Search for the cell housing the specified text and yield its [x, y] center coordinate. 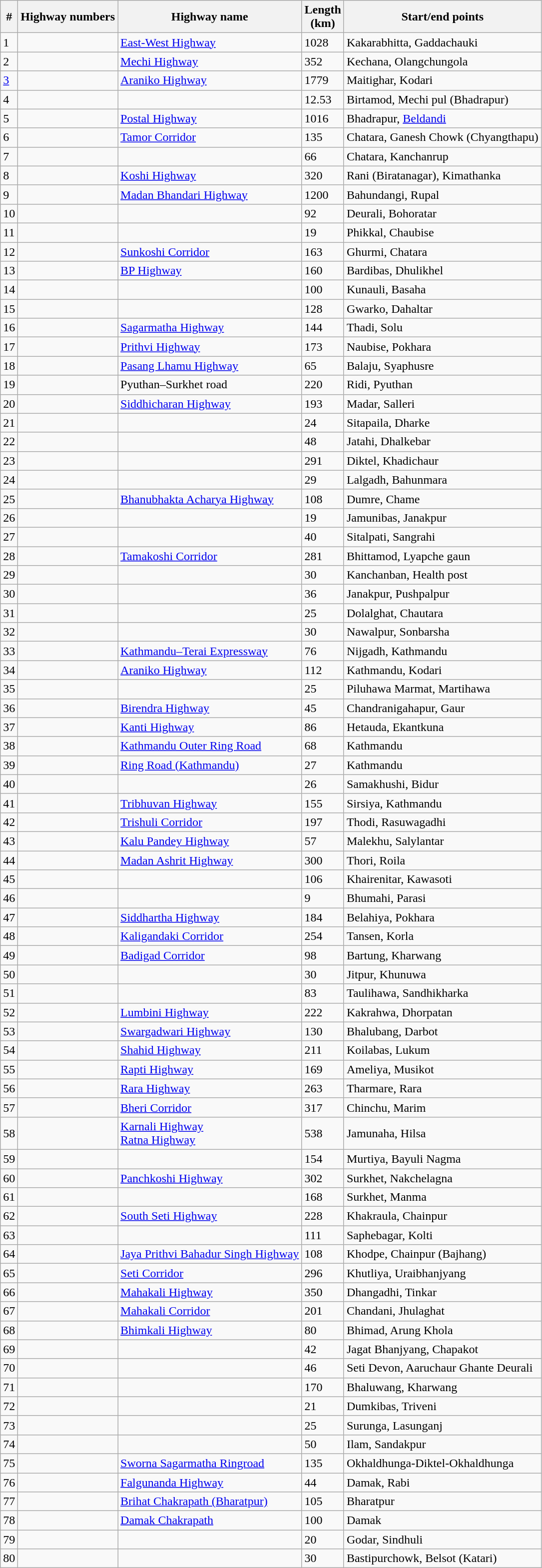
160 [323, 271]
Madan Bhandari Highway [210, 194]
67 [9, 1311]
Pasang Lhamu Highway [210, 366]
Sworna Sagarmatha Ringroad [210, 1463]
Okhaldhunga-Diktel-Okhaldhunga [443, 1463]
98 [323, 955]
Chatara, Kanchanrup [443, 156]
Koilabas, Lukum [443, 1050]
Bhimad, Arung Khola [443, 1330]
35 [9, 689]
Bhimkali Highway [210, 1330]
Ridi, Pyuthan [443, 385]
Hetauda, Ekantkuna [443, 727]
18 [9, 366]
Thori, Roila [443, 860]
# [9, 17]
Sirsiya, Kathmandu [443, 803]
317 [323, 1107]
Tamakoshi Corridor [210, 556]
111 [323, 1235]
Taulihawa, Sandhikharka [443, 993]
Ameliya, Musikot [443, 1069]
Badigad Corridor [210, 955]
193 [323, 404]
Falgunanda Highway [210, 1483]
73 [9, 1425]
53 [9, 1031]
Bastipurchowk, Belsot (Katari) [443, 1559]
Seti Corridor [210, 1273]
37 [9, 727]
BP Highway [210, 271]
Tamor Corridor [210, 137]
70 [9, 1368]
Dumre, Chame [443, 499]
Kanchanban, Health post [443, 575]
23 [9, 461]
Samakhushi, Bidur [443, 784]
Gwarko, Dahaltar [443, 309]
163 [323, 251]
Bhadrapur, Beldandi [443, 118]
83 [323, 993]
31 [9, 613]
Birtamod, Mechi pul (Bhadrapur) [443, 99]
Brihat Chakrapath (Bharatpur) [210, 1502]
47 [9, 917]
Jitpur, Khunuwa [443, 974]
Bahundangi, Rupal [443, 194]
Postal Highway [210, 118]
Lumbini Highway [210, 1012]
Sitapaila, Dharke [443, 423]
12 [9, 251]
Prithvi Highway [210, 347]
Jatahi, Dhalkebar [443, 442]
222 [323, 1012]
49 [9, 955]
41 [9, 803]
Jaya Prithvi Bahadur Singh Highway [210, 1254]
Diktel, Khadichaur [443, 461]
79 [9, 1540]
Belahiya, Pokhara [443, 917]
Koshi Highway [210, 175]
10 [9, 213]
Surunga, Lasunganj [443, 1425]
Khodpe, Chainpur (Bajhang) [443, 1254]
Swargadwari Highway [210, 1031]
Chandani, Jhulaghat [443, 1311]
106 [323, 879]
52 [9, 1012]
22 [9, 442]
58 [9, 1133]
Khairenitar, Kawasoti [443, 879]
Jamunibas, Janakpur [443, 518]
Kathmandu Outer Ring Road [210, 746]
350 [323, 1292]
75 [9, 1463]
291 [323, 461]
1016 [323, 118]
Khakraula, Chainpur [443, 1216]
Chinchu, Marim [443, 1107]
86 [323, 727]
300 [323, 860]
228 [323, 1216]
197 [323, 822]
2 [9, 61]
Seti Devon, Aaruchaur Ghante Deurali [443, 1368]
Sagarmatha Highway [210, 328]
Janakpur, Pushpalpur [443, 594]
Lalgadh, Bahunmara [443, 480]
169 [323, 1069]
Karnali HighwayRatna Highway [210, 1133]
61 [9, 1197]
62 [9, 1216]
Deurali, Bohoratar [443, 213]
5 [9, 118]
Tansen, Korla [443, 936]
78 [9, 1521]
352 [323, 61]
Balaju, Syaphusre [443, 366]
Bharatpur [443, 1502]
59 [9, 1159]
538 [323, 1133]
56 [9, 1088]
3 [9, 80]
7 [9, 156]
Chatara, Ganesh Chowk (Chyangthapu) [443, 137]
Dolalghat, Chautara [443, 613]
Mahakali Corridor [210, 1311]
144 [323, 328]
63 [9, 1235]
77 [9, 1502]
Piluhawa Marmat, Martihawa [443, 689]
Kathmandu, Kodari [443, 670]
51 [9, 993]
Dumkibas, Triveni [443, 1406]
184 [323, 917]
Pyuthan–Surkhet road [210, 385]
Damak, Rabi [443, 1483]
Maitighar, Kodari [443, 80]
6 [9, 137]
Tharmare, Rara [443, 1088]
254 [323, 936]
8 [9, 175]
Thadi, Solu [443, 328]
Naubise, Pokhara [443, 347]
Damak [443, 1521]
Kathmandu–Terai Expressway [210, 651]
170 [323, 1387]
Ghurmi, Chatara [443, 251]
155 [323, 803]
Nawalpur, Sonbarsha [443, 632]
Kakarabhitta, Gaddachauki [443, 42]
Rani (Biratanagar), Kimathanka [443, 175]
Nijgadh, Kathmandu [443, 651]
28 [9, 556]
173 [323, 347]
72 [9, 1406]
55 [9, 1069]
Shahid Highway [210, 1050]
17 [9, 347]
Highway numbers [68, 17]
220 [323, 385]
Madar, Salleri [443, 404]
105 [323, 1502]
Murtiya, Bayuli Nagma [443, 1159]
Bhittamod, Lyapche gaun [443, 556]
201 [323, 1311]
38 [9, 746]
Bardibas, Dhulikhel [443, 271]
Bartung, Kharwang [443, 955]
Kanti Highway [210, 727]
Siddhicharan Highway [210, 404]
East-West Highway [210, 42]
320 [323, 175]
1200 [323, 194]
Trishuli Corridor [210, 822]
1 [9, 42]
Kalu Pandey Highway [210, 841]
Dhangadhi, Tinkar [443, 1292]
Bhumahi, Parasi [443, 898]
1028 [323, 42]
154 [323, 1159]
13 [9, 271]
Jagat Bhanjyang, Chapakot [443, 1349]
Sitalpati, Sangrahi [443, 537]
43 [9, 841]
Kaligandaki Corridor [210, 936]
33 [9, 651]
Malekhu, Salylantar [443, 841]
34 [9, 670]
1779 [323, 80]
12.53 [323, 99]
Phikkal, Chaubise [443, 232]
15 [9, 309]
Mahakali Highway [210, 1292]
Chandranigahapur, Gaur [443, 708]
11 [9, 232]
64 [9, 1254]
74 [9, 1444]
Siddhartha Highway [210, 917]
302 [323, 1178]
Jamunaha, Hilsa [443, 1133]
60 [9, 1178]
112 [323, 670]
Birendra Highway [210, 708]
71 [9, 1387]
Godar, Sindhuli [443, 1540]
69 [9, 1349]
281 [323, 556]
Madan Ashrit Highway [210, 860]
Rara Highway [210, 1088]
211 [323, 1050]
296 [323, 1273]
Length(km) [323, 17]
263 [323, 1088]
Bheri Corridor [210, 1107]
Saphebagar, Kolti [443, 1235]
Mechi Highway [210, 61]
Bhalubang, Darbot [443, 1031]
54 [9, 1050]
Surkhet, Nakchelagna [443, 1178]
Sunkoshi Corridor [210, 251]
Surkhet, Manma [443, 1197]
Ring Road (Kathmandu) [210, 765]
168 [323, 1197]
Kunauli, Basaha [443, 290]
Bhanubhakta Acharya Highway [210, 499]
Tribhuvan Highway [210, 803]
Highway name [210, 17]
Ilam, Sandakpur [443, 1444]
Thodi, Rasuwagadhi [443, 822]
92 [323, 213]
Bhaluwang, Kharwang [443, 1387]
130 [323, 1031]
Rapti Highway [210, 1069]
Damak Chakrapath [210, 1521]
South Seti Highway [210, 1216]
Panchkoshi Highway [210, 1178]
32 [9, 632]
39 [9, 765]
Start/end points [443, 17]
16 [9, 328]
Kakrahwa, Dhorpatan [443, 1012]
Kechana, Olangchungola [443, 61]
Khutliya, Uraibhanjyang [443, 1273]
14 [9, 290]
4 [9, 99]
128 [323, 309]
